Extract the (X, Y) coordinate from the center of the cell holding the provided text.  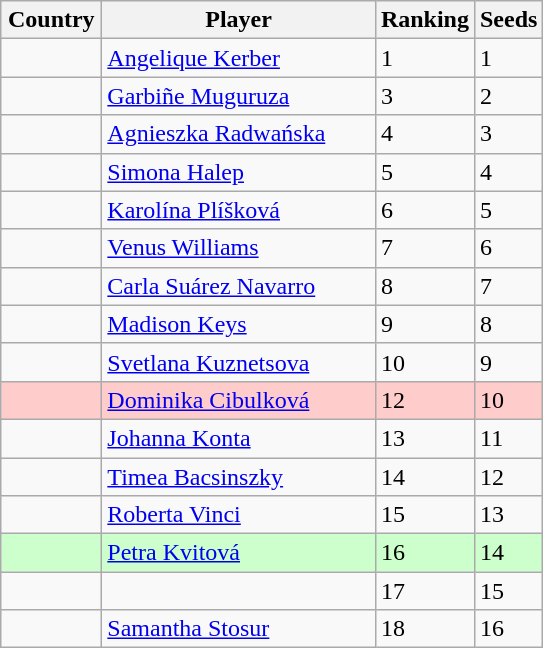
Agnieszka Radwańska (239, 134)
Roberta Vinci (239, 515)
Madison Keys (239, 324)
2 (508, 96)
Country (52, 20)
Carla Suárez Navarro (239, 286)
Karolína Plíšková (239, 210)
Simona Halep (239, 172)
Samantha Stosur (239, 629)
Seeds (508, 20)
17 (424, 591)
Garbiñe Muguruza (239, 96)
Angelique Kerber (239, 58)
Johanna Konta (239, 438)
Ranking (424, 20)
Dominika Cibulková (239, 400)
18 (424, 629)
Petra Kvitová (239, 553)
Player (239, 20)
11 (508, 438)
Svetlana Kuznetsova (239, 362)
Venus Williams (239, 248)
Timea Bacsinszky (239, 477)
